Capture the cell that displays the provided text and extract its (X, Y) central coordinate. 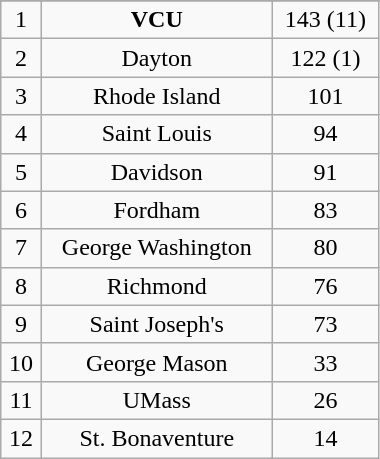
St. Bonaventure (156, 438)
George Washington (156, 248)
91 (325, 172)
9 (21, 324)
73 (325, 324)
Saint Joseph's (156, 324)
8 (21, 286)
3 (21, 96)
VCU (156, 20)
83 (325, 210)
Fordham (156, 210)
12 (21, 438)
14 (325, 438)
4 (21, 134)
Saint Louis (156, 134)
7 (21, 248)
George Mason (156, 362)
Richmond (156, 286)
6 (21, 210)
Dayton (156, 58)
122 (1) (325, 58)
26 (325, 400)
UMass (156, 400)
80 (325, 248)
10 (21, 362)
2 (21, 58)
11 (21, 400)
76 (325, 286)
94 (325, 134)
1 (21, 20)
101 (325, 96)
Rhode Island (156, 96)
33 (325, 362)
Davidson (156, 172)
5 (21, 172)
143 (11) (325, 20)
